Identify which cell holds the provided text, then report its [x, y] central coordinate. 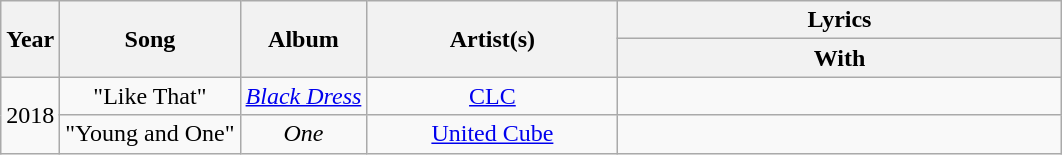
Album [304, 39]
Year [30, 39]
2018 [30, 115]
"Young and One" [150, 134]
United Cube [492, 134]
Black Dress [304, 96]
CLC [492, 96]
With [840, 58]
Artist(s) [492, 39]
Song [150, 39]
Lyrics [840, 20]
"Like That" [150, 96]
One [304, 134]
